Search for the cell housing the specified text and yield its (X, Y) center coordinate. 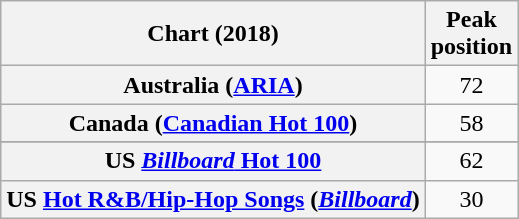
US Billboard Hot 100 (213, 161)
Peakposition (471, 34)
Canada (Canadian Hot 100) (213, 123)
62 (471, 161)
US Hot R&B/Hip-Hop Songs (Billboard) (213, 199)
Chart (2018) (213, 34)
58 (471, 123)
30 (471, 199)
72 (471, 85)
Australia (ARIA) (213, 85)
